From the cell containing the given text, extract its center point as [x, y] coordinate. 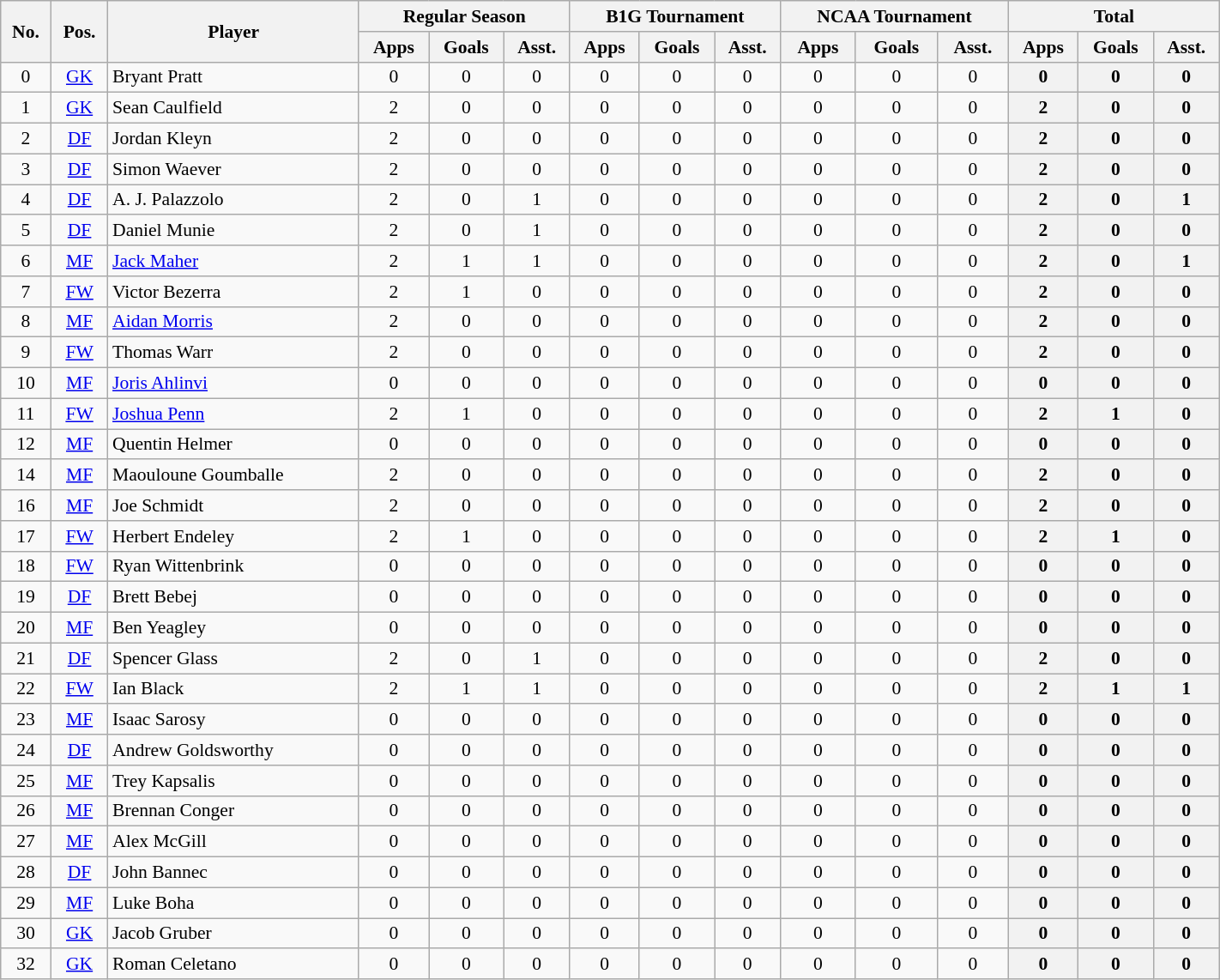
Brett Bebej [233, 597]
A. J. Palazzolo [233, 200]
Joe Schmidt [233, 505]
Jordan Kleyn [233, 139]
8 [26, 322]
30 [26, 934]
22 [26, 689]
Roman Celetano [233, 965]
14 [26, 475]
3 [26, 169]
26 [26, 811]
Victor Bezerra [233, 292]
Regular Season [464, 16]
4 [26, 200]
Simon Waever [233, 169]
Pos. [79, 31]
10 [26, 384]
Jack Maher [233, 261]
Isaac Sarosy [233, 720]
28 [26, 873]
Aidan Morris [233, 322]
23 [26, 720]
19 [26, 597]
Spencer Glass [233, 658]
Sean Caulfield [233, 108]
7 [26, 292]
Joshua Penn [233, 414]
Luke Boha [233, 903]
Andrew Goldsworthy [233, 750]
9 [26, 353]
12 [26, 445]
6 [26, 261]
11 [26, 414]
21 [26, 658]
5 [26, 231]
Quentin Helmer [233, 445]
Daniel Munie [233, 231]
Maouloune Goumballe [233, 475]
16 [26, 505]
25 [26, 781]
Ben Yeagley [233, 628]
Total [1114, 16]
B1G Tournament [675, 16]
Ryan Wittenbrink [233, 566]
29 [26, 903]
Player [233, 31]
Brennan Conger [233, 811]
Joris Ahlinvi [233, 384]
24 [26, 750]
Alex McGill [233, 842]
No. [26, 31]
Herbert Endeley [233, 536]
27 [26, 842]
Trey Kapsalis [233, 781]
NCAA Tournament [895, 16]
Ian Black [233, 689]
John Bannec [233, 873]
Bryant Pratt [233, 77]
Jacob Gruber [233, 934]
18 [26, 566]
17 [26, 536]
32 [26, 965]
20 [26, 628]
Thomas Warr [233, 353]
